Capture the cell that displays the provided text and extract its (x, y) central coordinate. 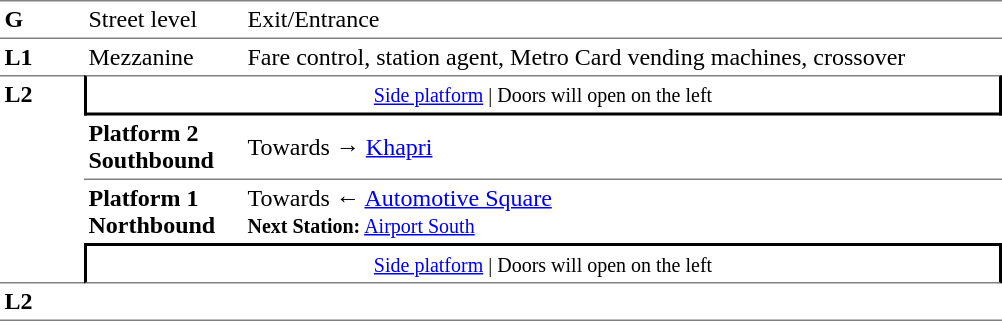
Platform 2Southbound (164, 148)
Towards → Khapri (622, 148)
G (42, 20)
Exit/Entrance (622, 20)
Mezzanine (164, 57)
L2 (42, 179)
Street level (164, 20)
Towards ← Automotive SquareNext Station: Airport South (622, 212)
Platform 1Northbound (164, 212)
L1 (42, 57)
Fare control, station agent, Metro Card vending machines, crossover (622, 57)
